Search for the cell housing the specified text and yield its [X, Y] center coordinate. 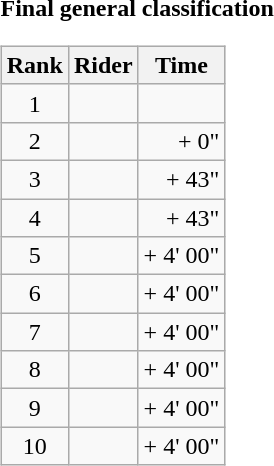
Rider [103, 65]
8 [34, 370]
7 [34, 332]
6 [34, 294]
+ 0" [182, 141]
Rank [34, 65]
10 [34, 446]
5 [34, 256]
Time [182, 65]
3 [34, 179]
1 [34, 103]
4 [34, 217]
2 [34, 141]
9 [34, 408]
